Return (x, y) of the center of cell containing provided text 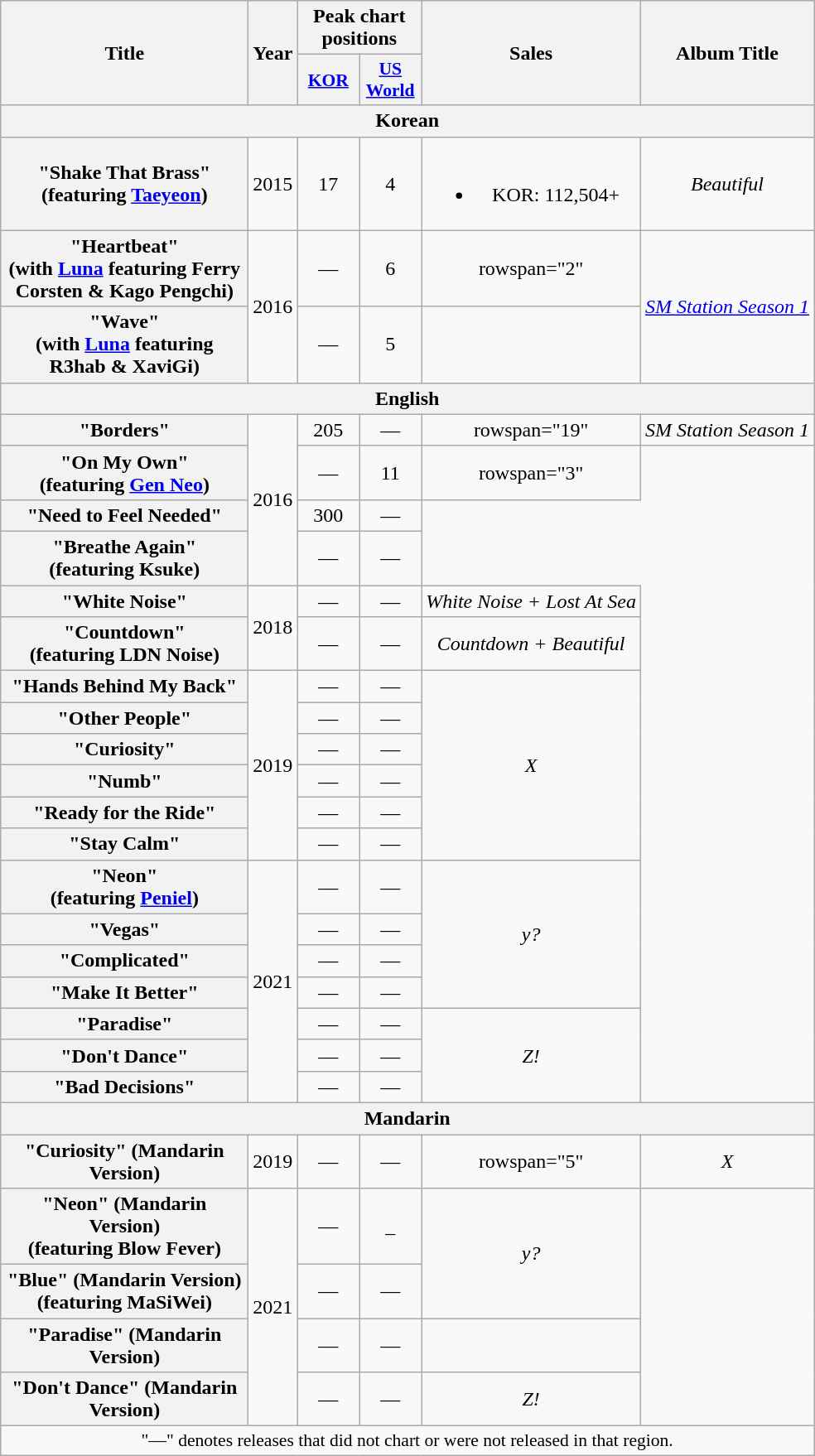
_ (391, 1227)
"Other People" (124, 718)
"Curiosity" (124, 750)
"Bad Decisions" (124, 1087)
2018 (273, 628)
"—" denotes releases that did not chart or were not released in that region. (407, 1441)
11 (391, 472)
rowspan="19" (532, 430)
"Make It Better" (124, 992)
"Vegas" (124, 929)
"Countdown"(featuring LDN Noise) (124, 644)
Beautiful (727, 184)
"Don't Dance" (Mandarin Version) (124, 1400)
2015 (273, 184)
"On My Own" (featuring Gen Neo) (124, 472)
USWorld (391, 80)
"Stay Calm" (124, 844)
"Heartbeat" (with Luna featuring Ferry Corsten & Kago Pengchi) (124, 268)
"White Noise" (124, 600)
"Need to Feel Needed" (124, 515)
rowspan="3" (532, 472)
"Paradise" (Mandarin Version) (124, 1345)
"Numb" (124, 781)
White Noise + Lost At Sea (532, 600)
"Shake That Brass" (featuring Taeyeon) (124, 184)
"Blue" (Mandarin Version)(featuring MaSiWei) (124, 1292)
Title (124, 53)
KOR (328, 80)
300 (328, 515)
Sales (532, 53)
Album Title (727, 53)
4 (391, 184)
English (407, 398)
Countdown + Beautiful (532, 644)
rowspan="2" (532, 268)
"Ready for the Ride" (124, 812)
"Paradise" (124, 1024)
Year (273, 53)
KOR: 112,504+ (532, 184)
17 (328, 184)
"Breathe Again" (featuring Ksuke) (124, 558)
"Complicated" (124, 961)
Peak chart positions (359, 28)
"Neon"(featuring Peniel) (124, 886)
205 (328, 430)
6 (391, 268)
"Hands Behind My Back" (124, 687)
"Borders" (124, 430)
"Wave" (with Luna featuring R3hab & XaviGi) (124, 345)
Korean (407, 121)
Mandarin (407, 1118)
"Curiosity" (Mandarin Version) (124, 1161)
rowspan="5" (532, 1161)
5 (391, 345)
"Neon" (Mandarin Version)(featuring Blow Fever) (124, 1227)
"Don't Dance" (124, 1055)
